Locate the cell with the specified text and output its [X, Y] center coordinate. 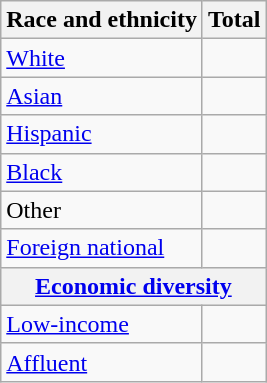
White [102, 58]
Other [102, 210]
Hispanic [102, 134]
Black [102, 172]
Low-income [102, 324]
Affluent [102, 362]
Total [234, 20]
Race and ethnicity [102, 20]
Economic diversity [134, 286]
Foreign national [102, 248]
Asian [102, 96]
